Determine the [X, Y] coordinate at the center of the cell enclosing the given text.  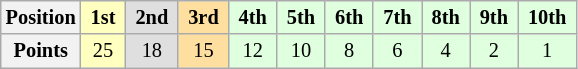
4 [446, 51]
8 [349, 51]
15 [203, 51]
12 [253, 51]
10 [301, 51]
1 [547, 51]
7th [397, 17]
Points [41, 51]
4th [253, 17]
10th [547, 17]
8th [446, 17]
5th [301, 17]
6th [349, 17]
3rd [203, 17]
Position [41, 17]
6 [397, 51]
1st [104, 17]
2nd [152, 17]
2 [494, 51]
9th [494, 17]
18 [152, 51]
25 [104, 51]
